Locate the cell with the specified text and output its [X, Y] center coordinate. 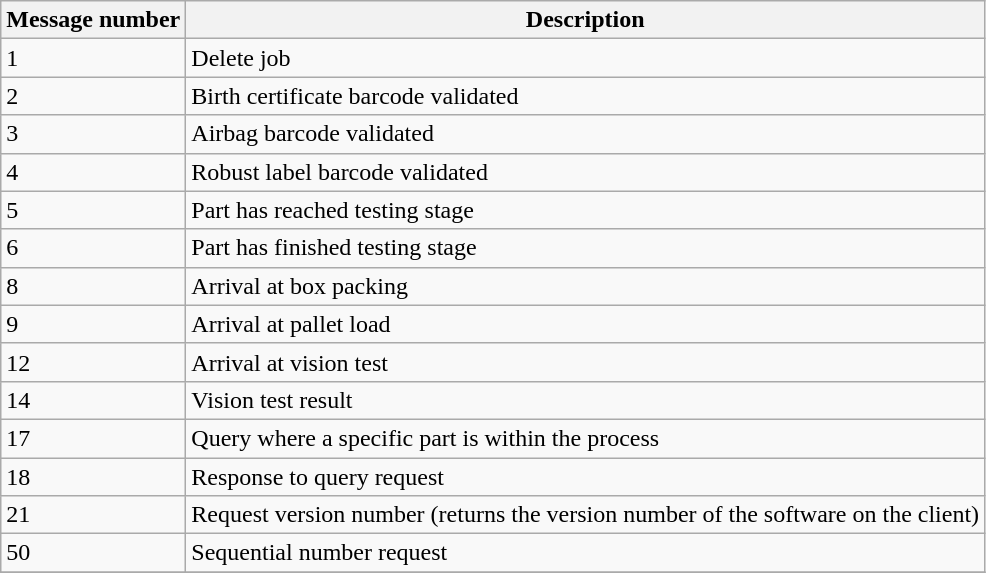
50 [94, 553]
5 [94, 210]
Query where a specific part is within the process [586, 438]
Arrival at pallet load [586, 324]
8 [94, 286]
Message number [94, 20]
Robust label barcode validated [586, 172]
1 [94, 58]
Request version number (returns the version number of the software on the client) [586, 515]
Airbag barcode validated [586, 134]
9 [94, 324]
Response to query request [586, 477]
12 [94, 362]
6 [94, 248]
Vision test result [586, 400]
14 [94, 400]
17 [94, 438]
Description [586, 20]
21 [94, 515]
Part has reached testing stage [586, 210]
Sequential number request [586, 553]
Arrival at box packing [586, 286]
18 [94, 477]
Part has finished testing stage [586, 248]
3 [94, 134]
Birth certificate barcode validated [586, 96]
Arrival at vision test [586, 362]
4 [94, 172]
Delete job [586, 58]
2 [94, 96]
